Search for the cell housing the specified text and yield its [X, Y] center coordinate. 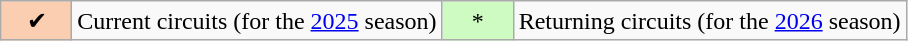
* [478, 21]
Returning circuits (for the 2026 season) [710, 21]
Current circuits (for the 2025 season) [257, 21]
✔ [36, 21]
